Determine the [x, y] coordinate at the center of the cell enclosing the given text.  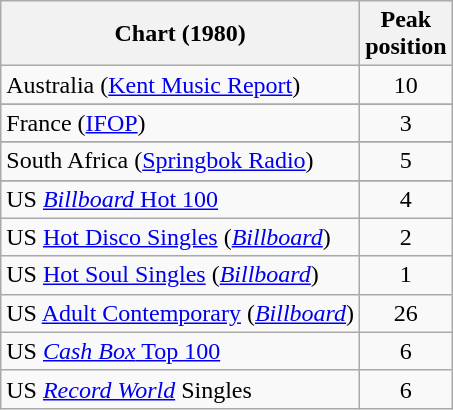
10 [406, 85]
US Adult Contemporary (Billboard) [180, 313]
3 [406, 123]
4 [406, 199]
Chart (1980) [180, 34]
Peakposition [406, 34]
France (IFOP) [180, 123]
US Cash Box Top 100 [180, 351]
US Billboard Hot 100 [180, 199]
US Hot Disco Singles (Billboard) [180, 237]
Australia (Kent Music Report) [180, 85]
26 [406, 313]
5 [406, 161]
1 [406, 275]
2 [406, 237]
South Africa (Springbok Radio) [180, 161]
US Record World Singles [180, 389]
US Hot Soul Singles (Billboard) [180, 275]
